Output the [X, Y] coordinate of the center of the cell containing the given text.  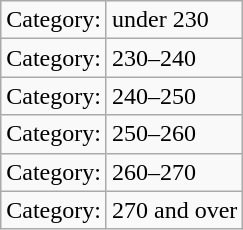
260–270 [174, 172]
under 230 [174, 20]
270 and over [174, 210]
230–240 [174, 58]
240–250 [174, 96]
250–260 [174, 134]
